Search for the cell housing the specified text and yield its [X, Y] center coordinate. 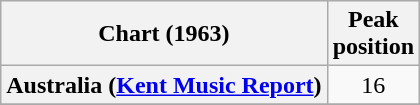
Chart (1963) [164, 34]
Australia (Kent Music Report) [164, 85]
16 [373, 85]
Peakposition [373, 34]
